Determine the (X, Y) coordinate at the center of the cell enclosing the given text.  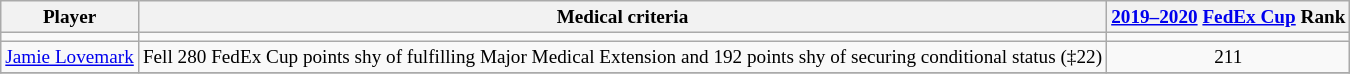
2019–2020 FedEx Cup Rank (1228, 17)
211 (1228, 57)
Player (70, 17)
Medical criteria (622, 17)
Jamie Lovemark (70, 57)
Fell 280 FedEx Cup points shy of fulfilling Major Medical Extension and 192 points shy of securing conditional status (‡22) (622, 57)
